Return the [x, y] coordinate for the center point of the cell that contains the specified text.  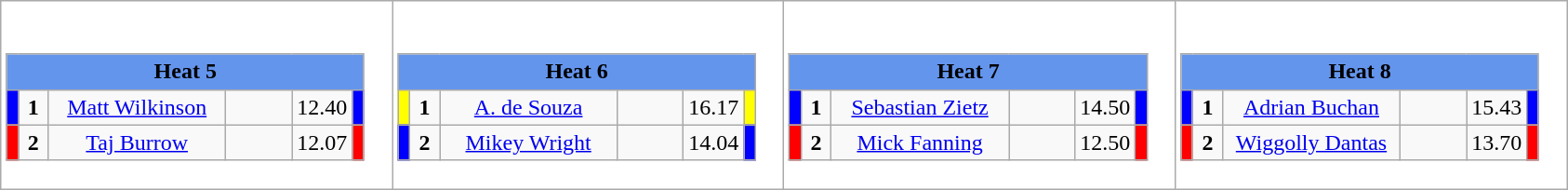
Heat 6 1 A. de Souza 16.17 2 Mikey Wright 14.04 [588, 95]
Heat 8 1 Adrian Buchan 15.43 2 Wiggolly Dantas 13.70 [1371, 95]
13.70 [1497, 142]
Wiggolly Dantas [1311, 142]
Taj Burrow [138, 142]
Mick Fanning [921, 142]
Heat 8 [1360, 72]
Heat 6 [577, 72]
14.04 [714, 142]
Matt Wilkinson [138, 107]
Adrian Buchan [1311, 107]
A. de Souza [528, 107]
Heat 7 [968, 72]
15.43 [1497, 107]
12.07 [322, 142]
12.50 [1105, 142]
Sebastian Zietz [921, 107]
Heat 5 1 Matt Wilkinson 12.40 2 Taj Burrow 12.07 [197, 95]
16.17 [714, 107]
14.50 [1105, 107]
Heat 7 1 Sebastian Zietz 14.50 2 Mick Fanning 12.50 [980, 95]
12.40 [322, 107]
Heat 5 [185, 72]
Mikey Wright [528, 142]
